Identify which cell holds the provided text, then report its (x, y) central coordinate. 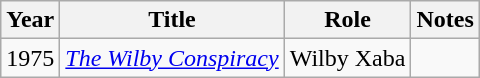
Notes (445, 20)
1975 (30, 58)
The Wilby Conspiracy (172, 58)
Title (172, 20)
Role (348, 20)
Wilby Xaba (348, 58)
Year (30, 20)
